Return (X, Y) of the center of cell containing provided text 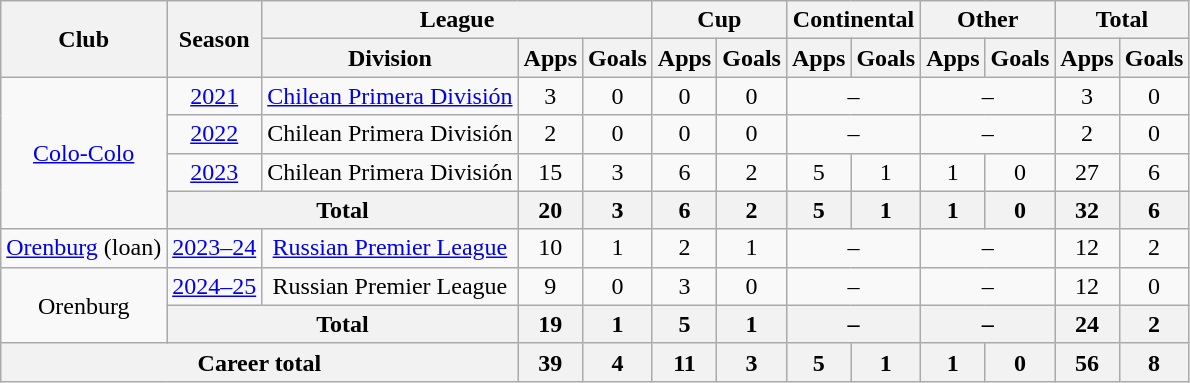
Club (84, 39)
2024–25 (214, 286)
9 (550, 286)
10 (550, 248)
2022 (214, 134)
39 (550, 362)
Season (214, 39)
Cup (719, 20)
56 (1087, 362)
Career total (260, 362)
Orenburg (loan) (84, 248)
27 (1087, 172)
Division (390, 58)
11 (684, 362)
19 (550, 324)
20 (550, 210)
15 (550, 172)
Continental (853, 20)
Orenburg (84, 305)
4 (618, 362)
Other (988, 20)
League (458, 20)
Colo-Colo (84, 153)
2023 (214, 172)
24 (1087, 324)
32 (1087, 210)
2021 (214, 96)
8 (1154, 362)
2023–24 (214, 248)
